Detect which cell encompasses the target text, then output its (x, y) center coordinate. 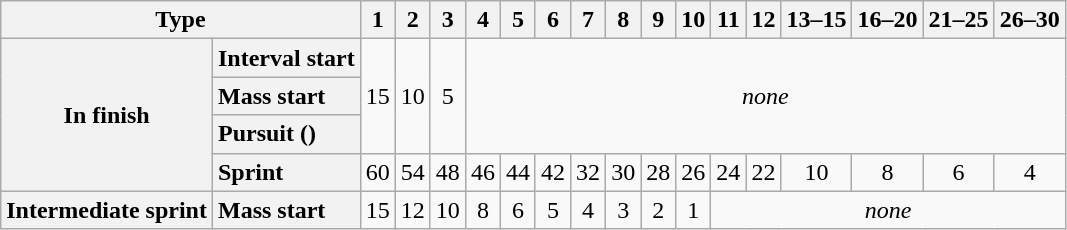
26 (694, 172)
48 (448, 172)
16–20 (888, 20)
32 (588, 172)
Interval start (286, 58)
Intermediate sprint (107, 210)
Pursuit () (286, 134)
Type (180, 20)
21–25 (958, 20)
Sprint (286, 172)
54 (412, 172)
22 (764, 172)
7 (588, 20)
30 (624, 172)
24 (728, 172)
60 (378, 172)
46 (482, 172)
42 (552, 172)
9 (658, 20)
44 (518, 172)
28 (658, 172)
11 (728, 20)
In finish (107, 115)
26–30 (1030, 20)
13–15 (816, 20)
